Determine the (X, Y) coordinate at the center of the cell enclosing the given text.  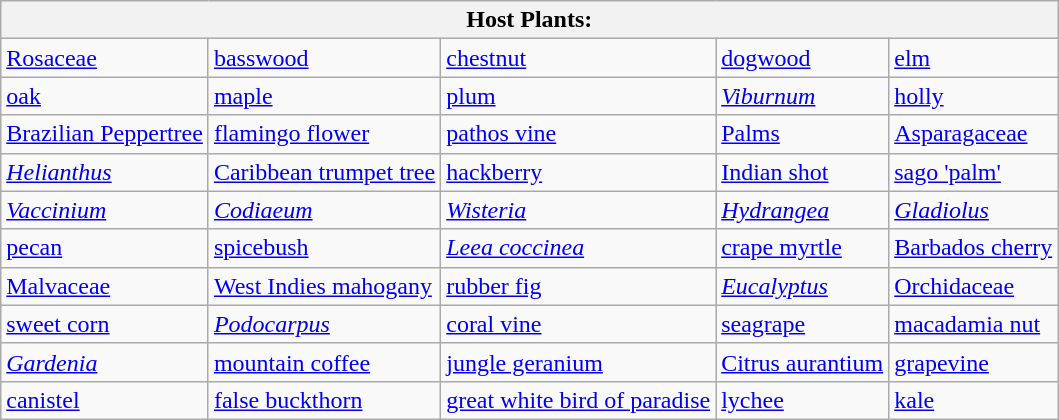
sago 'palm' (974, 172)
Malvaceae (105, 286)
mountain coffee (324, 362)
hackberry (578, 172)
Palms (802, 134)
Codiaeum (324, 210)
Helianthus (105, 172)
sweet corn (105, 324)
plum (578, 96)
Eucalyptus (802, 286)
Orchidaceae (974, 286)
rubber fig (578, 286)
Viburnum (802, 96)
seagrape (802, 324)
great white bird of paradise (578, 400)
basswood (324, 58)
Caribbean trumpet tree (324, 172)
false buckthorn (324, 400)
jungle geranium (578, 362)
West Indies mahogany (324, 286)
Rosaceae (105, 58)
elm (974, 58)
spicebush (324, 248)
Leea coccinea (578, 248)
Indian shot (802, 172)
Podocarpus (324, 324)
Gardenia (105, 362)
pecan (105, 248)
Asparagaceae (974, 134)
holly (974, 96)
Host Plants: (530, 20)
oak (105, 96)
Barbados cherry (974, 248)
Vaccinium (105, 210)
Citrus aurantium (802, 362)
Wisteria (578, 210)
grapevine (974, 362)
coral vine (578, 324)
kale (974, 400)
canistel (105, 400)
chestnut (578, 58)
flamingo flower (324, 134)
maple (324, 96)
Hydrangea (802, 210)
macadamia nut (974, 324)
lychee (802, 400)
Brazilian Peppertree (105, 134)
Gladiolus (974, 210)
dogwood (802, 58)
pathos vine (578, 134)
crape myrtle (802, 248)
